Output the [x, y] coordinate of the center of the cell containing the given text.  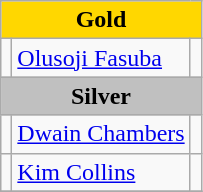
Dwain Chambers [101, 134]
Gold [101, 20]
Olusoji Fasuba [101, 58]
Silver [101, 96]
Kim Collins [101, 172]
